Search for the cell housing the specified text and yield its [x, y] center coordinate. 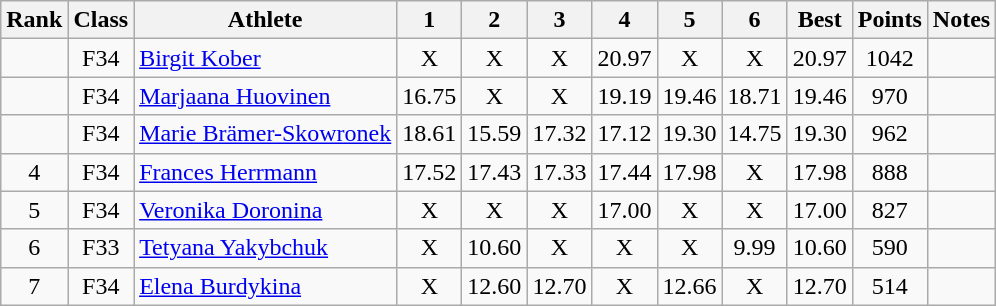
Marie Brämer-Skowronek [266, 134]
1042 [890, 58]
Best [820, 20]
18.61 [430, 134]
9.99 [754, 248]
Rank [34, 20]
970 [890, 96]
17.12 [624, 134]
962 [890, 134]
514 [890, 286]
Points [890, 20]
Tetyana Yakybchuk [266, 248]
12.66 [690, 286]
Elena Burdykina [266, 286]
18.71 [754, 96]
2 [494, 20]
1 [430, 20]
12.60 [494, 286]
Athlete [266, 20]
3 [560, 20]
17.32 [560, 134]
14.75 [754, 134]
17.52 [430, 172]
17.43 [494, 172]
Marjaana Huovinen [266, 96]
Veronika Doronina [266, 210]
Frances Herrmann [266, 172]
590 [890, 248]
17.33 [560, 172]
16.75 [430, 96]
Notes [961, 20]
Class [101, 20]
15.59 [494, 134]
Birgit Kober [266, 58]
888 [890, 172]
827 [890, 210]
F33 [101, 248]
17.44 [624, 172]
19.19 [624, 96]
7 [34, 286]
